Return the (X, Y) coordinate for the center point of the cell that contains the specified text.  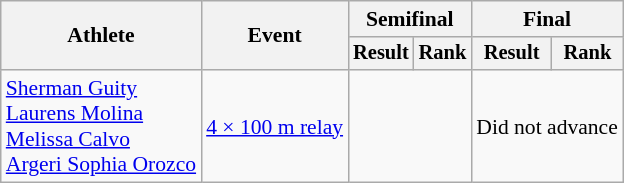
Semifinal (410, 19)
Sherman GuityLaurens MolinaMelissa CalvoArgeri Sophia Orozco (101, 126)
Final (547, 19)
Event (274, 36)
Athlete (101, 36)
Did not advance (547, 126)
4 × 100 m relay (274, 126)
